Search for the cell housing the specified text and yield its [x, y] center coordinate. 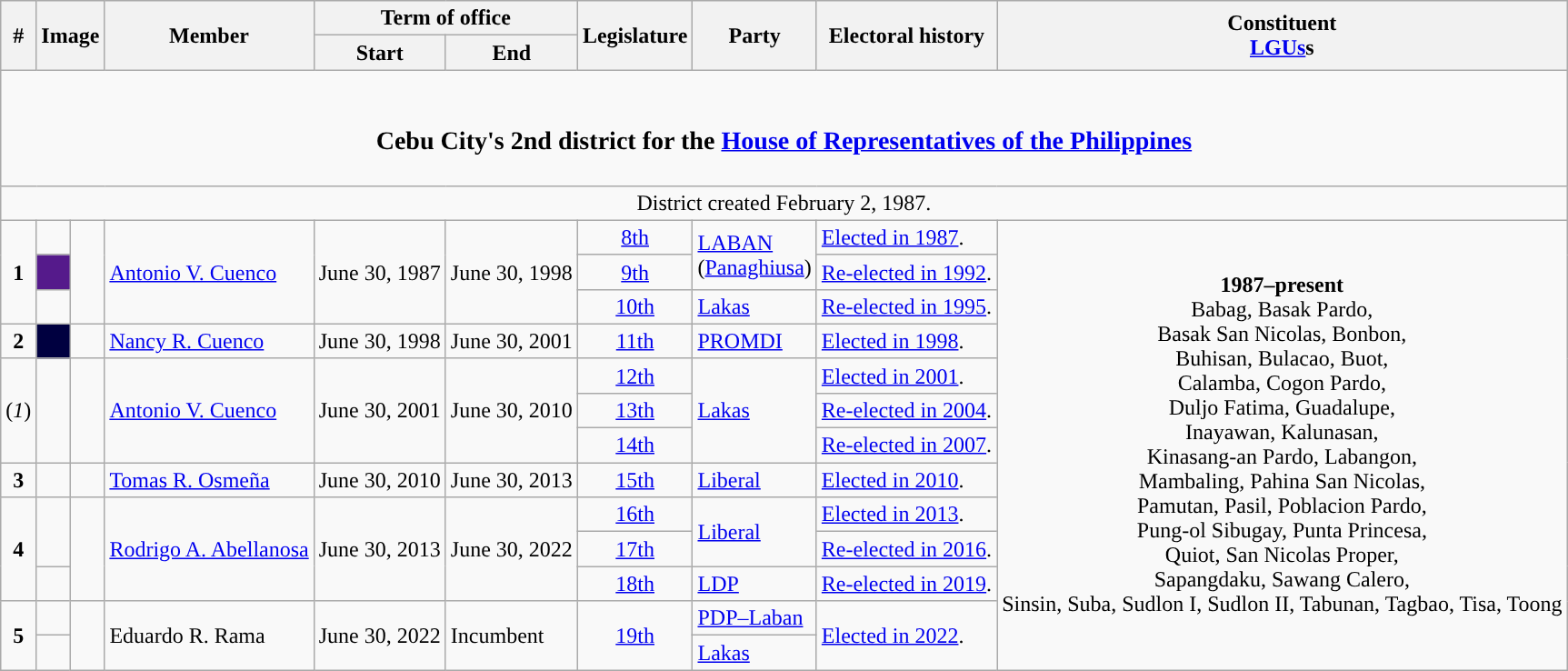
LABAN(Panaghiusa) [754, 255]
18th [634, 584]
Elected in 2022. [906, 636]
5 [18, 636]
4 [18, 549]
Elected in 2001. [906, 376]
14th [634, 446]
Start [380, 53]
PROMDI [754, 341]
Eduardo R. Rama [209, 636]
Legislature [634, 35]
12th [634, 376]
17th [634, 549]
Member [209, 35]
Elected in 1998. [906, 341]
10th [634, 306]
Party [754, 35]
11th [634, 341]
Elected in 2010. [906, 480]
Rodrigo A. Abellanosa [209, 549]
9th [634, 272]
Term of office [445, 18]
1 [18, 272]
16th [634, 515]
Elected in 2013. [906, 515]
Electoral history [906, 35]
8th [634, 237]
June 30, 1987 [380, 272]
Elected in 1987. [906, 237]
# [18, 35]
Nancy R. Cuenco [209, 341]
13th [634, 410]
15th [634, 480]
Image [71, 35]
District created February 2, 1987. [784, 203]
ConstituentLGUss [1282, 35]
Re-elected in 2016. [906, 549]
Re-elected in 2019. [906, 584]
Re-elected in 1995. [906, 306]
2 [18, 341]
(1) [18, 410]
Incumbent [511, 636]
PDP–Laban [754, 618]
19th [634, 636]
Re-elected in 2007. [906, 446]
3 [18, 480]
Tomas R. Osmeña [209, 480]
LDP [754, 584]
Re-elected in 1992. [906, 272]
Cebu City's 2nd district for the House of Representatives of the Philippines [784, 127]
End [511, 53]
Re-elected in 2004. [906, 410]
